Output the [x, y] coordinate of the center of the cell containing the given text.  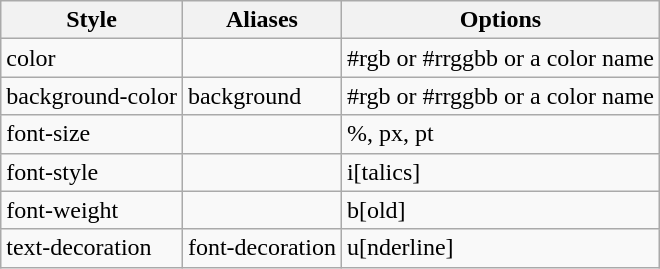
%, px, pt [500, 134]
Aliases [262, 20]
u[nderline] [500, 248]
text-decoration [92, 248]
color [92, 58]
i[talics] [500, 172]
font-weight [92, 210]
Style [92, 20]
background-color [92, 96]
font-size [92, 134]
background [262, 96]
font-style [92, 172]
font-decoration [262, 248]
Options [500, 20]
b[old] [500, 210]
